Search for the cell housing the specified text and yield its (x, y) center coordinate. 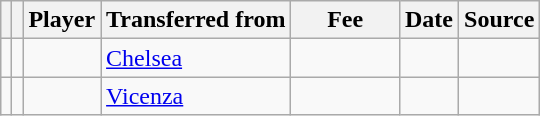
Date (428, 20)
Chelsea (196, 58)
Player (62, 20)
Transferred from (196, 20)
Vicenza (196, 96)
Source (500, 20)
Fee (346, 20)
